From the cell containing the given text, extract its center point as [x, y] coordinate. 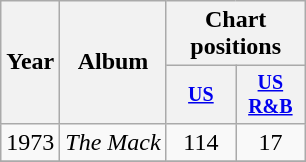
17 [270, 142]
US [200, 94]
Chart positions [236, 34]
Album [113, 62]
USR&B [270, 94]
Year [30, 62]
114 [200, 142]
The Mack [113, 142]
1973 [30, 142]
